For the text-containing cell, return its midpoint in (X, Y) coordinate format. 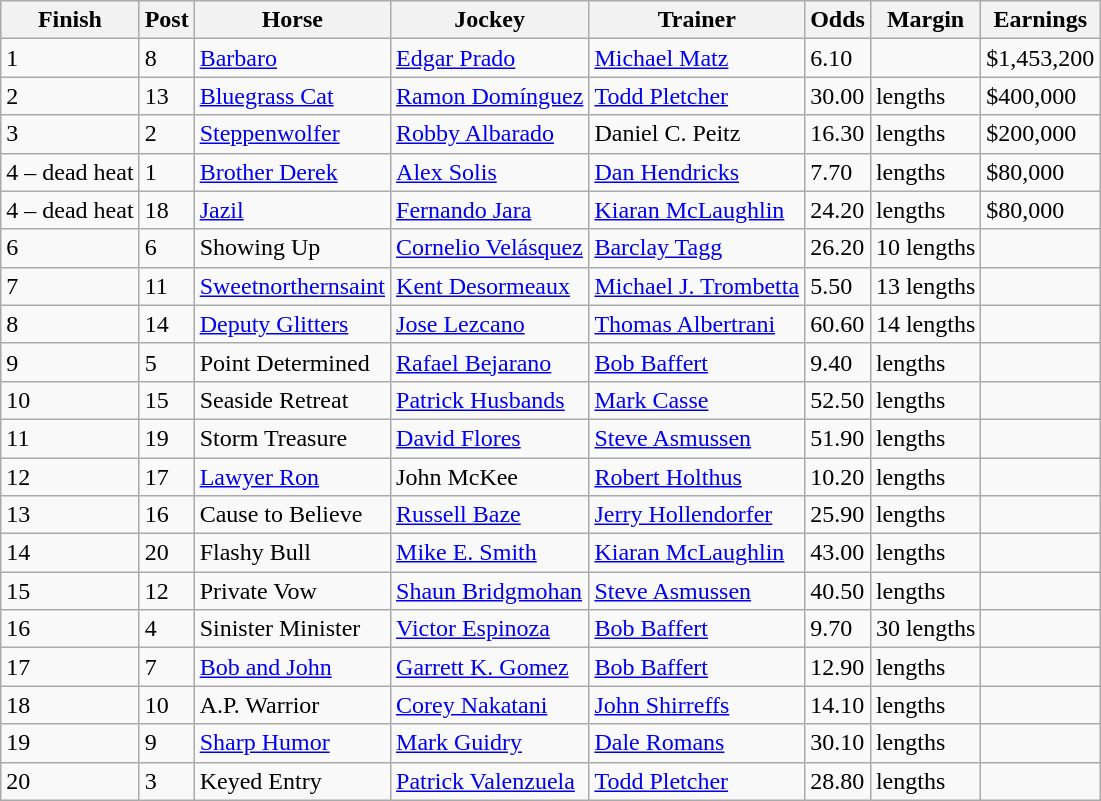
Garrett K. Gomez (490, 667)
Flashy Bull (292, 553)
26.20 (838, 248)
Odds (838, 20)
7.70 (838, 172)
Point Determined (292, 362)
Finish (70, 20)
9.70 (838, 629)
Mark Casse (697, 400)
40.50 (838, 591)
Fernando Jara (490, 210)
13 lengths (925, 286)
Sharp Humor (292, 743)
43.00 (838, 553)
25.90 (838, 515)
Storm Treasure (292, 438)
Seaside Retreat (292, 400)
16.30 (838, 134)
Corey Nakatani (490, 705)
Jose Lezcano (490, 324)
Patrick Husbands (490, 400)
Private Vow (292, 591)
Bluegrass Cat (292, 96)
Daniel C. Peitz (697, 134)
12.90 (838, 667)
Post (166, 20)
Keyed Entry (292, 781)
Dan Hendricks (697, 172)
Lawyer Ron (292, 477)
$400,000 (1040, 96)
$1,453,200 (1040, 58)
Margin (925, 20)
51.90 (838, 438)
A.P. Warrior (292, 705)
John Shirreffs (697, 705)
Mark Guidry (490, 743)
5.50 (838, 286)
Bob and John (292, 667)
Michael J. Trombetta (697, 286)
Horse (292, 20)
14 lengths (925, 324)
6.10 (838, 58)
Mike E. Smith (490, 553)
Robby Albarado (490, 134)
Thomas Albertrani (697, 324)
John McKee (490, 477)
Rafael Bejarano (490, 362)
Cornelio Velásquez (490, 248)
Jerry Hollendorfer (697, 515)
30.10 (838, 743)
Sinister Minister (292, 629)
Jazil (292, 210)
Michael Matz (697, 58)
Barbaro (292, 58)
Robert Holthus (697, 477)
Alex Solis (490, 172)
Shaun Bridgmohan (490, 591)
30 lengths (925, 629)
52.50 (838, 400)
Jockey (490, 20)
30.00 (838, 96)
Dale Romans (697, 743)
Cause to Believe (292, 515)
Edgar Prado (490, 58)
Earnings (1040, 20)
Brother Derek (292, 172)
4 (166, 629)
Patrick Valenzuela (490, 781)
Sweetnorthernsaint (292, 286)
24.20 (838, 210)
Trainer (697, 20)
28.80 (838, 781)
9.40 (838, 362)
Steppenwolfer (292, 134)
10.20 (838, 477)
Barclay Tagg (697, 248)
$200,000 (1040, 134)
60.60 (838, 324)
5 (166, 362)
Russell Baze (490, 515)
Victor Espinoza (490, 629)
14.10 (838, 705)
David Flores (490, 438)
Showing Up (292, 248)
Deputy Glitters (292, 324)
Kent Desormeaux (490, 286)
10 lengths (925, 248)
Ramon Domínguez (490, 96)
